Identify which cell holds the provided text, then report its (X, Y) central coordinate. 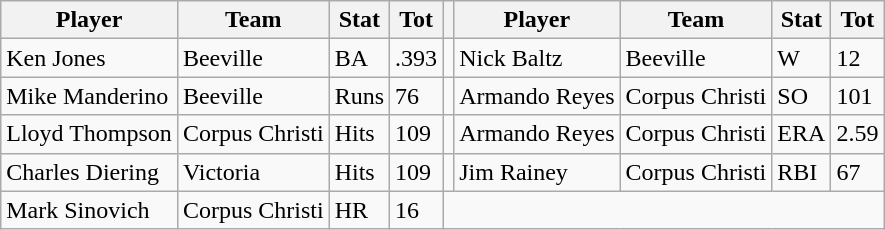
RBI (802, 172)
2.59 (858, 134)
HR (359, 210)
BA (359, 58)
Nick Baltz (537, 58)
W (802, 58)
Lloyd Thompson (90, 134)
Jim Rainey (537, 172)
67 (858, 172)
Ken Jones (90, 58)
ERA (802, 134)
12 (858, 58)
16 (416, 210)
SO (802, 96)
Runs (359, 96)
101 (858, 96)
Mike Manderino (90, 96)
Mark Sinovich (90, 210)
Charles Diering (90, 172)
.393 (416, 58)
Victoria (253, 172)
76 (416, 96)
